Detect which cell encompasses the target text, then output its [x, y] center coordinate. 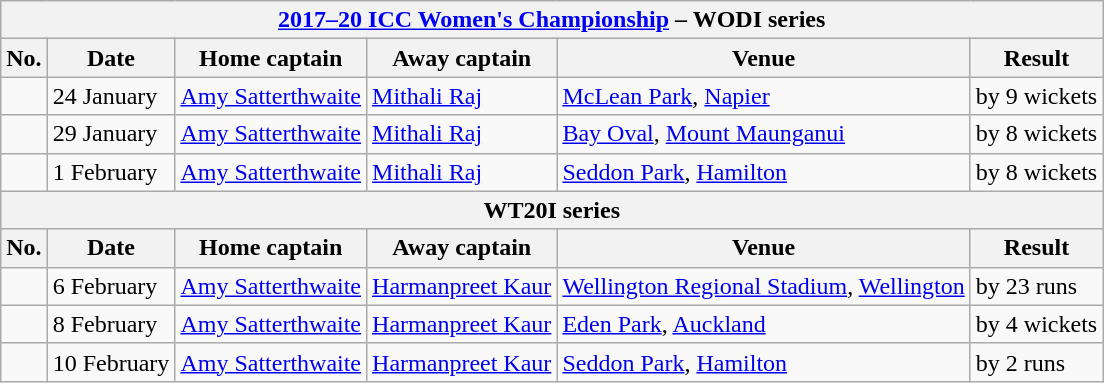
WT20I series [552, 210]
Eden Park, Auckland [764, 324]
by 2 runs [1036, 362]
29 January [111, 134]
Bay Oval, Mount Maunganui [764, 134]
by 9 wickets [1036, 96]
8 February [111, 324]
10 February [111, 362]
McLean Park, Napier [764, 96]
by 23 runs [1036, 286]
6 February [111, 286]
2017–20 ICC Women's Championship – WODI series [552, 20]
1 February [111, 172]
24 January [111, 96]
by 4 wickets [1036, 324]
Wellington Regional Stadium, Wellington [764, 286]
